Locate the cell with the specified text and output its (x, y) center coordinate. 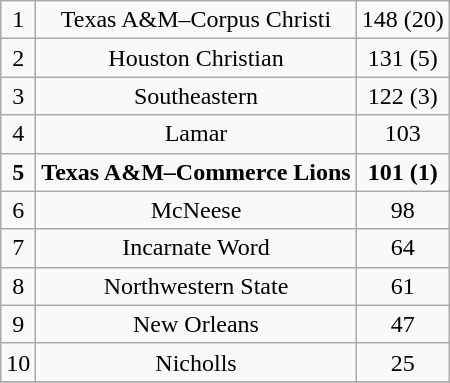
6 (18, 210)
7 (18, 248)
131 (5) (402, 58)
1 (18, 20)
5 (18, 172)
2 (18, 58)
64 (402, 248)
Northwestern State (196, 286)
Texas A&M–Commerce Lions (196, 172)
Southeastern (196, 96)
98 (402, 210)
103 (402, 134)
25 (402, 362)
Lamar (196, 134)
Nicholls (196, 362)
Houston Christian (196, 58)
McNeese (196, 210)
148 (20) (402, 20)
New Orleans (196, 324)
8 (18, 286)
47 (402, 324)
Incarnate Word (196, 248)
10 (18, 362)
9 (18, 324)
101 (1) (402, 172)
61 (402, 286)
4 (18, 134)
3 (18, 96)
122 (3) (402, 96)
Texas A&M–Corpus Christi (196, 20)
